For the text-containing cell, return its midpoint in [x, y] coordinate format. 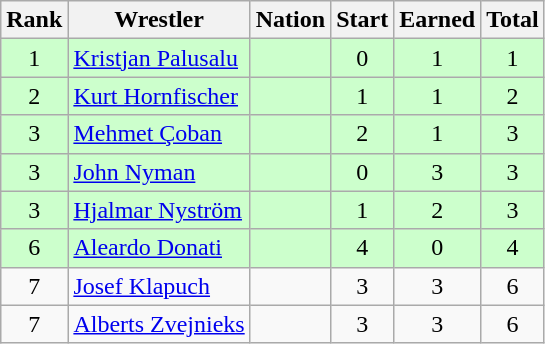
Total [513, 20]
Kristjan Palusalu [159, 58]
Wrestler [159, 20]
Josef Klapuch [159, 286]
Hjalmar Nyström [159, 210]
Rank [34, 20]
Alberts Zvejnieks [159, 324]
Start [362, 20]
Nation [290, 20]
Kurt Hornfischer [159, 96]
Mehmet Çoban [159, 134]
Earned [438, 20]
John Nyman [159, 172]
Aleardo Donati [159, 248]
